Return [X, Y] of the center of cell containing provided text 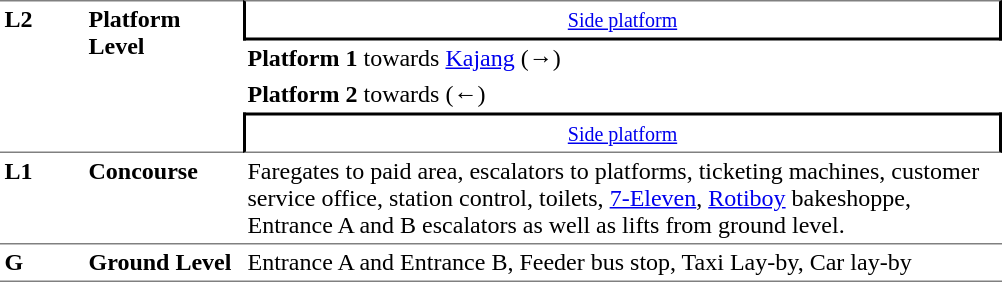
Ground Level [164, 263]
Platform 2 towards (←) [622, 94]
G [42, 263]
L2 [42, 76]
Platform Level [164, 76]
Entrance A and Entrance B, Feeder bus stop, Taxi Lay-by, Car lay-by [622, 263]
L1 [42, 199]
Concourse [164, 199]
Platform 1 towards Kajang (→) [622, 58]
